Output the [x, y] coordinate of the center of the cell containing the given text.  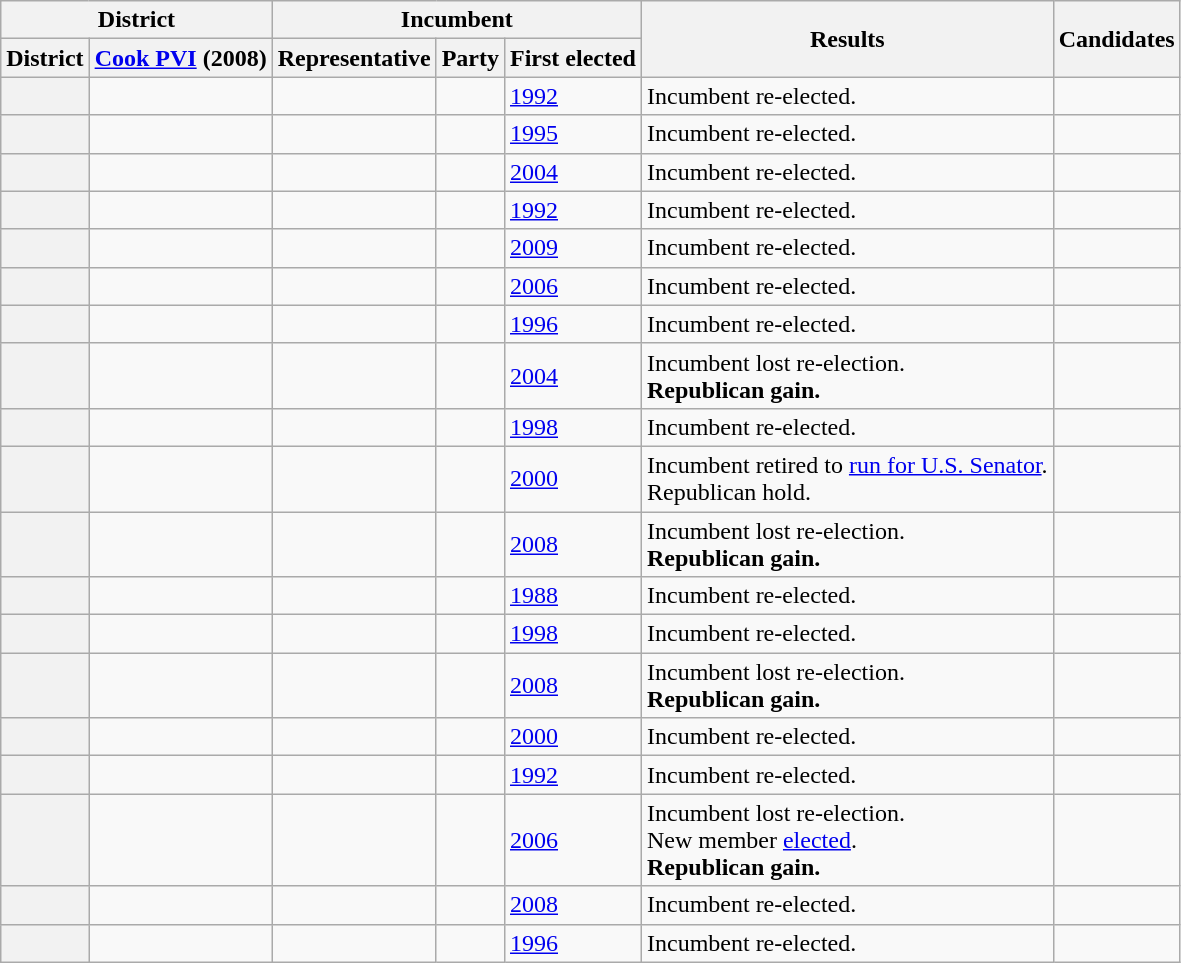
Party [470, 58]
Candidates [1116, 39]
Results [847, 39]
Incumbent lost re-election.New member elected.Republican gain. [847, 840]
Cook PVI (2008) [180, 58]
First elected [572, 58]
1988 [572, 596]
1995 [572, 134]
2009 [572, 248]
Representative [354, 58]
Incumbent retired to run for U.S. Senator.Republican hold. [847, 478]
Incumbent [456, 20]
